Determine the [x, y] coordinate at the center of the cell enclosing the given text.  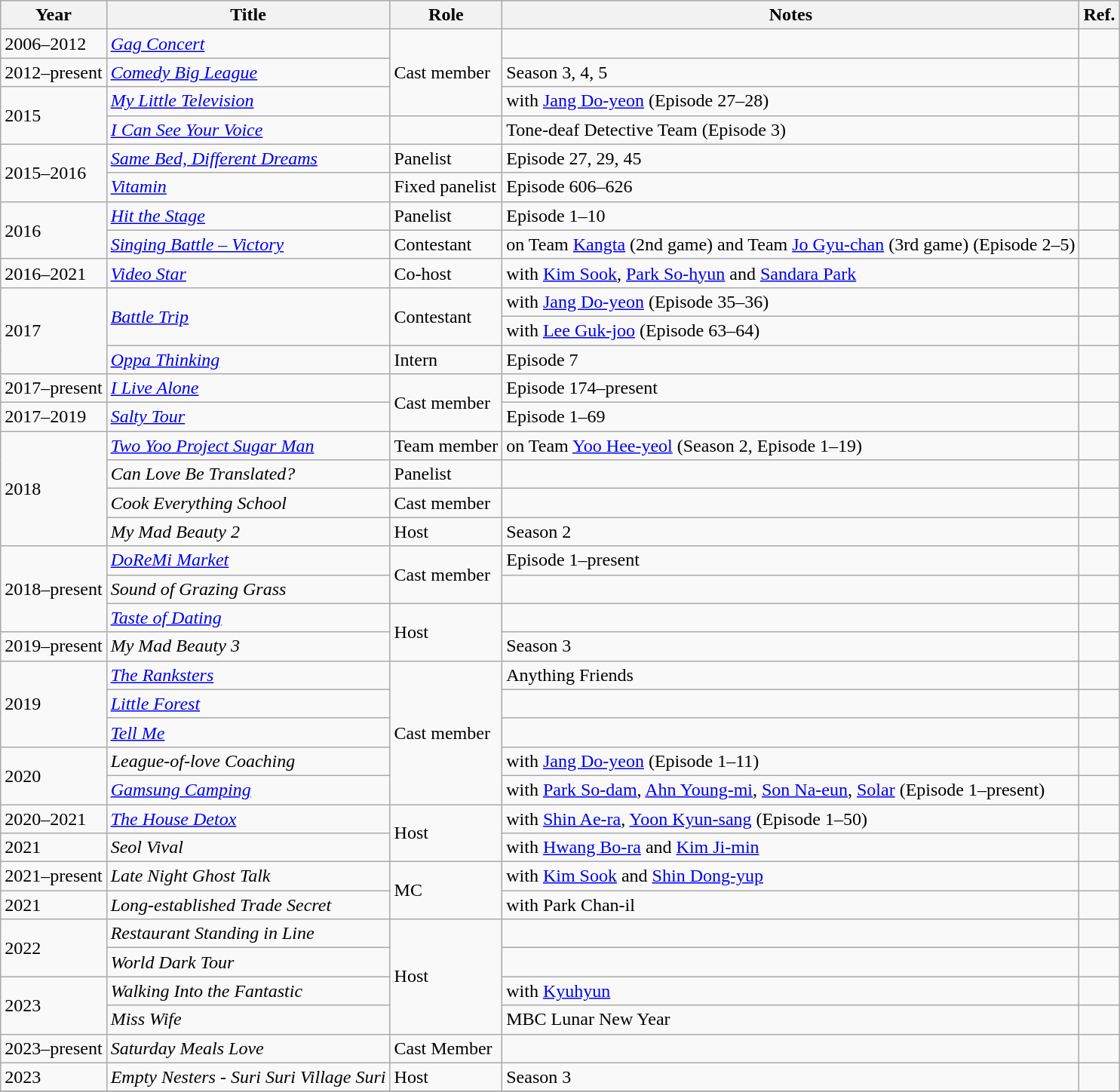
2015–2016 [54, 173]
Gag Concert [248, 44]
2006–2012 [54, 44]
Title [248, 15]
Salty Tour [248, 417]
MBC Lunar New Year [790, 1020]
The Ranksters [248, 675]
2015 [54, 115]
Fixed panelist [446, 187]
Cast Member [446, 1048]
Vitamin [248, 187]
My Mad Beauty 3 [248, 646]
with Park Chan-il [790, 905]
Video Star [248, 273]
Oppa Thinking [248, 360]
Comedy Big League [248, 72]
League-of-love Coaching [248, 761]
Anything Friends [790, 675]
2016 [54, 230]
Tone-deaf Detective Team (Episode 3) [790, 130]
Tell Me [248, 732]
Episode 27, 29, 45 [790, 158]
Role [446, 15]
Singing Battle – Victory [248, 244]
DoReMi Market [248, 560]
Episode 1–present [790, 560]
2017 [54, 330]
Two Yoo Project Sugar Man [248, 446]
Can Love Be Translated? [248, 474]
with Kim Sook and Shin Dong-yup [790, 876]
Sound of Grazing Grass [248, 589]
with Lee Guk-joo (Episode 63–64) [790, 330]
Year [54, 15]
2022 [54, 948]
Seol Vival [248, 848]
Episode 606–626 [790, 187]
Ref. [1100, 15]
2017–present [54, 388]
Same Bed, Different Dreams [248, 158]
Hit the Stage [248, 216]
Season 3, 4, 5 [790, 72]
World Dark Tour [248, 962]
Cook Everything School [248, 503]
Little Forest [248, 704]
2023–present [54, 1048]
Battle Trip [248, 316]
Gamsung Camping [248, 790]
on Team Kangta (2nd game) and Team Jo Gyu-chan (3rd game) (Episode 2–5) [790, 244]
on Team Yoo Hee-yeol (Season 2, Episode 1–19) [790, 446]
Notes [790, 15]
2016–2021 [54, 273]
I Live Alone [248, 388]
Episode 1–10 [790, 216]
2020 [54, 775]
Saturday Meals Love [248, 1048]
Episode 7 [790, 360]
Episode 1–69 [790, 417]
My Mad Beauty 2 [248, 532]
with Jang Do-yeon (Episode 35–36) [790, 302]
with Kim Sook, Park So-hyun and Sandara Park [790, 273]
with Park So-dam, Ahn Young-mi, Son Na-eun, Solar (Episode 1–present) [790, 790]
2018–present [54, 589]
Miss Wife [248, 1020]
with Jang Do-yeon (Episode 27–28) [790, 101]
Restaurant Standing in Line [248, 934]
Episode 174–present [790, 388]
Intern [446, 360]
Season 2 [790, 532]
Long-established Trade Secret [248, 905]
My Little Television [248, 101]
The House Detox [248, 818]
2012–present [54, 72]
with Shin Ae-ra, Yoon Kyun-sang (Episode 1–50) [790, 818]
Empty Nesters - Suri Suri Village Suri [248, 1077]
with Kyuhyun [790, 991]
2019–present [54, 646]
2021–present [54, 876]
Late Night Ghost Talk [248, 876]
2018 [54, 489]
Walking Into the Fantastic [248, 991]
Co-host [446, 273]
with Jang Do-yeon (Episode 1–11) [790, 761]
MC [446, 891]
Taste of Dating [248, 618]
2020–2021 [54, 818]
2017–2019 [54, 417]
with Hwang Bo-ra and Kim Ji-min [790, 848]
2019 [54, 704]
Team member [446, 446]
I Can See Your Voice [248, 130]
